For the text-containing cell, return its midpoint in (X, Y) coordinate format. 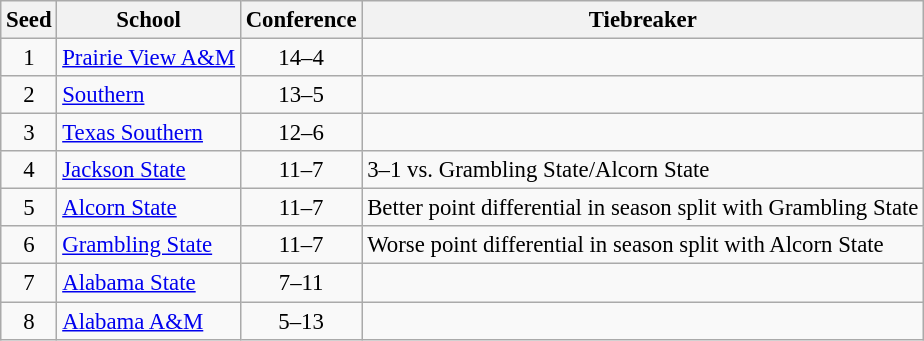
5–13 (301, 321)
Seed (29, 20)
7 (29, 283)
4 (29, 170)
Alabama State (148, 283)
7–11 (301, 283)
School (148, 20)
14–4 (301, 58)
Southern (148, 95)
5 (29, 208)
Alabama A&M (148, 321)
13–5 (301, 95)
3–1 vs. Grambling State/Alcorn State (643, 170)
Grambling State (148, 245)
Jackson State (148, 170)
2 (29, 95)
Tiebreaker (643, 20)
12–6 (301, 133)
3 (29, 133)
Worse point differential in season split with Alcorn State (643, 245)
Alcorn State (148, 208)
8 (29, 321)
6 (29, 245)
Prairie View A&M (148, 58)
Texas Southern (148, 133)
1 (29, 58)
Better point differential in season split with Grambling State (643, 208)
Conference (301, 20)
